Find where the given text appears and provide that cell's center as [X, Y] coordinate. 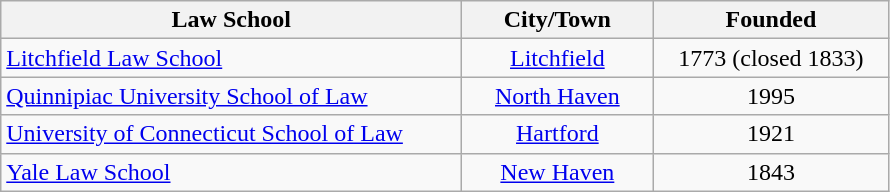
1773 (closed 1833) [771, 58]
North Haven [558, 96]
Litchfield Law School [232, 58]
1921 [771, 134]
City/Town [558, 20]
Litchfield [558, 58]
Hartford [558, 134]
Founded [771, 20]
University of Connecticut School of Law [232, 134]
New Haven [558, 172]
Law School [232, 20]
Yale Law School [232, 172]
Quinnipiac University School of Law [232, 96]
1843 [771, 172]
1995 [771, 96]
